Output the (X, Y) coordinate of the center of the cell containing the given text.  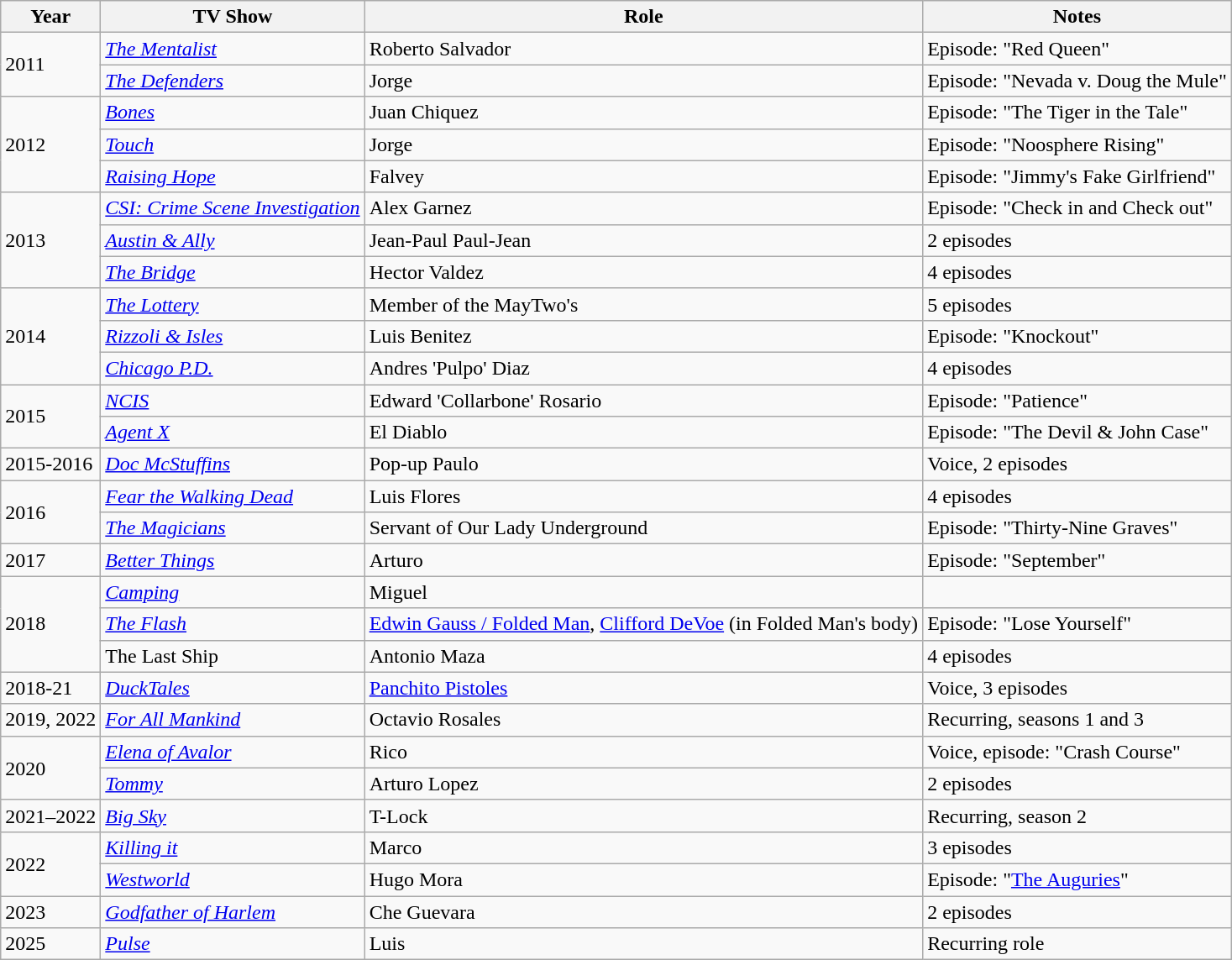
Arturo (643, 560)
Octavio Rosales (643, 720)
Touch (233, 144)
Episode: "September" (1077, 560)
The Lottery (233, 304)
Episode: "Red Queen" (1077, 49)
Luis (643, 944)
Voice, 2 episodes (1077, 464)
Member of the MayTwo's (643, 304)
Episode: "Patience" (1077, 401)
2016 (50, 512)
El Diablo (643, 433)
The Last Ship (233, 656)
Big Sky (233, 816)
The Defenders (233, 81)
Episode: "The Devil & John Case" (1077, 433)
2021–2022 (50, 816)
Episode: "Jimmy's Fake Girlfriend" (1077, 176)
2018 (50, 624)
Agent X (233, 433)
Recurring role (1077, 944)
Episode: "Thirty-Nine Graves" (1077, 528)
The Bridge (233, 272)
2023 (50, 911)
Austin & Ally (233, 240)
Episode: "The Auguries" (1077, 879)
Edward 'Collarbone' Rosario (643, 401)
Chicago P.D. (233, 368)
Episode: "The Tiger in the Tale" (1077, 113)
Falvey (643, 176)
Rico (643, 752)
Raising Hope (233, 176)
Episode: "Lose Yourself" (1077, 624)
Luis Benitez (643, 336)
Recurring, seasons 1 and 3 (1077, 720)
3 episodes (1077, 847)
Role (643, 17)
Andres 'Pulpo' Diaz (643, 368)
Servant of Our Lady Underground (643, 528)
Westworld (233, 879)
Bones (233, 113)
Doc McStuffins (233, 464)
Panchito Pistoles (643, 688)
Hugo Mora (643, 879)
2017 (50, 560)
Che Guevara (643, 911)
Voice, 3 episodes (1077, 688)
Recurring, season 2 (1077, 816)
The Mentalist (233, 49)
2020 (50, 768)
Antonio Maza (643, 656)
2022 (50, 863)
2015-2016 (50, 464)
Pop-up Paulo (643, 464)
5 episodes (1077, 304)
Voice, episode: "Crash Course" (1077, 752)
DuckTales (233, 688)
TV Show (233, 17)
Roberto Salvador (643, 49)
Juan Chiquez (643, 113)
Camping (233, 592)
Episode: "Knockout" (1077, 336)
Marco (643, 847)
2013 (50, 240)
Better Things (233, 560)
Episode: "Check in and Check out" (1077, 208)
Year (50, 17)
CSI: Crime Scene Investigation (233, 208)
2018-21 (50, 688)
Alex Garnez (643, 208)
Hector Valdez (643, 272)
The Magicians (233, 528)
Luis Flores (643, 496)
Notes (1077, 17)
For All Mankind (233, 720)
Episode: "Nevada v. Doug the Mule" (1077, 81)
Edwin Gauss / Folded Man, Clifford DeVoe (in Folded Man's body) (643, 624)
Episode: "Noosphere Rising" (1077, 144)
2015 (50, 417)
2012 (50, 144)
The Flash (233, 624)
T-Lock (643, 816)
Killing it (233, 847)
2019, 2022 (50, 720)
NCIS (233, 401)
Godfather of Harlem (233, 911)
Rizzoli & Isles (233, 336)
Pulse (233, 944)
Jean-Paul Paul-Jean (643, 240)
Tommy (233, 784)
Arturo Lopez (643, 784)
Elena of Avalor (233, 752)
2014 (50, 336)
Fear the Walking Dead (233, 496)
Miguel (643, 592)
2025 (50, 944)
2011 (50, 65)
